Locate the cell with the specified text and output its [x, y] center coordinate. 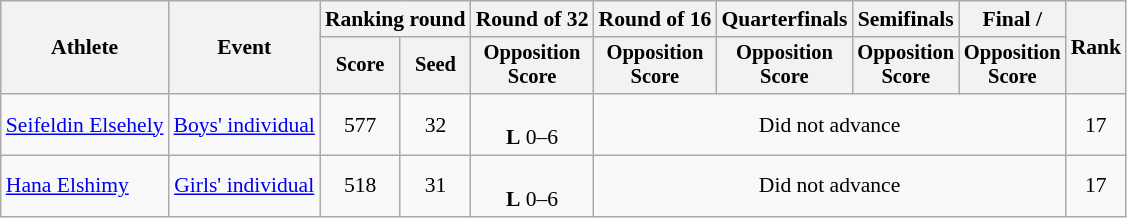
Semifinals [906, 19]
577 [360, 124]
518 [360, 186]
Hana Elshimy [85, 186]
Score [360, 66]
Girls' individual [244, 186]
Round of 16 [654, 19]
Rank [1096, 48]
32 [435, 124]
Round of 32 [532, 19]
Athlete [85, 48]
Seed [435, 66]
Final / [1012, 19]
Ranking round [396, 19]
Quarterfinals [784, 19]
Boys' individual [244, 124]
Event [244, 48]
Seifeldin Elsehely [85, 124]
31 [435, 186]
